Scan for the cell matching the given text and deliver its [x, y] coordinate at center. 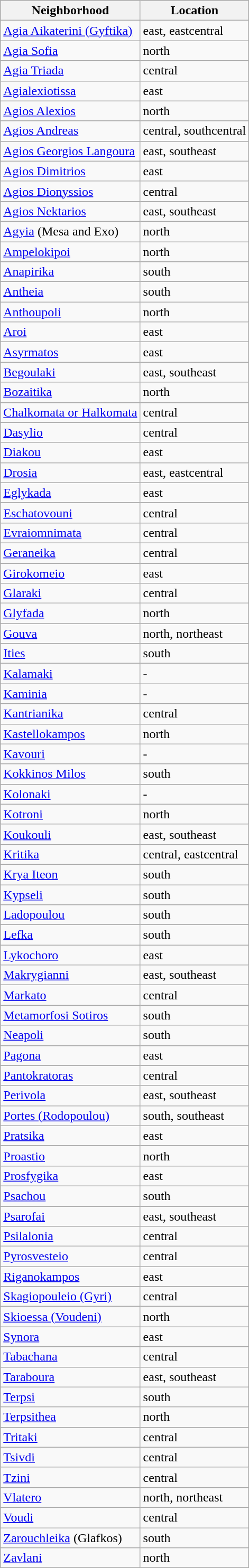
Zavlani [70, 1558]
Agios Georgios Langoura [70, 151]
Pantokratoras [70, 1075]
Psilalonia [70, 1236]
Drosia [70, 473]
Chalkomata or Halkomata [70, 412]
Portes (Rodopoulou) [70, 1116]
Pratsika [70, 1136]
Anapirika [70, 272]
Skioessa (Voudeni) [70, 1317]
Kokkinos Milos [70, 774]
Antheia [70, 292]
Kritika [70, 854]
Psarofai [70, 1216]
Markato [70, 995]
Voudi [70, 1517]
Agios Alexios [70, 111]
Kypseli [70, 895]
Begoulaki [70, 372]
Zarouchleika (Glafkos) [70, 1538]
Koukouli [70, 834]
south, southeast [195, 1116]
Agyia (Mesa and Exo) [70, 231]
Glyfada [70, 613]
Neapoli [70, 1035]
Makrygianni [70, 975]
Lefka [70, 935]
Diakou [70, 452]
Aroi [70, 332]
central, eastcentral [195, 854]
Dasylio [70, 432]
Ities [70, 654]
central, southcentral [195, 131]
Prosfygika [70, 1176]
Agia Aikaterini (Gyftika) [70, 31]
Kantrianika [70, 714]
Perivola [70, 1095]
Agialexiotissa [70, 91]
Agios Dionyssios [70, 191]
Tzini [70, 1477]
Terpsi [70, 1397]
Neighborhood [70, 11]
Eglykada [70, 493]
Kotroni [70, 814]
Tritaki [70, 1437]
Gouva [70, 634]
Tsivdi [70, 1457]
Agios Nektarios [70, 211]
Taraboura [70, 1377]
Agios Andreas [70, 131]
Skagiopouleio (Gyri) [70, 1297]
Asyrmatos [70, 352]
Krya Iteon [70, 874]
Pyrosvesteio [70, 1257]
Tabachana [70, 1357]
Location [195, 11]
Psachou [70, 1196]
Kalamaki [70, 674]
Evraiomnimata [70, 533]
Agios Dimitrios [70, 171]
Eschatovouni [70, 513]
Bozaitika [70, 392]
Synora [70, 1337]
Kaminia [70, 694]
Glaraki [70, 593]
Geraneika [70, 553]
Anthoupoli [70, 312]
Ladopoulou [70, 915]
Kolonaki [70, 794]
Lykochoro [70, 955]
Pagona [70, 1055]
Metamorfosi Sotiros [70, 1015]
Girokomeio [70, 573]
Agia Sofia [70, 51]
Riganokampos [70, 1277]
Agia Triada [70, 71]
Terpsithea [70, 1417]
Vlatero [70, 1497]
Kavouri [70, 754]
Kastellokampos [70, 734]
Ampelokipoi [70, 252]
Proastio [70, 1156]
